Output the [x, y] coordinate of the center of the cell containing the given text.  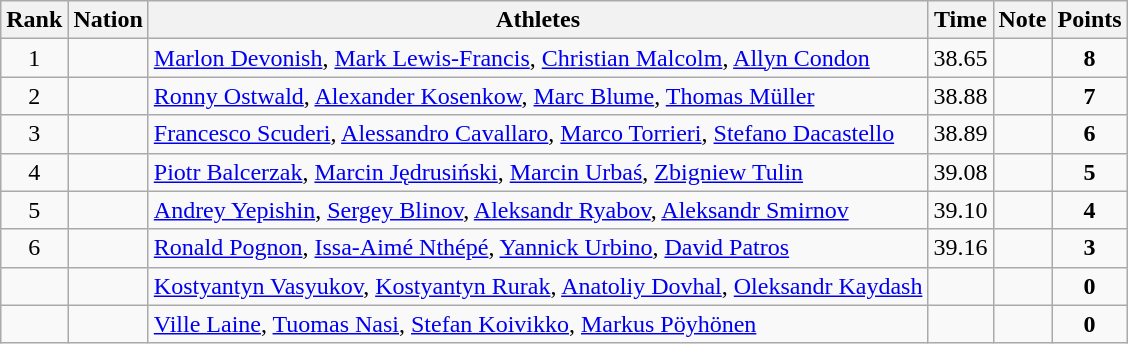
38.89 [960, 134]
Note [1022, 20]
Rank [34, 20]
Ronald Pognon, Issa-Aimé Nthépé, Yannick Urbino, David Patros [538, 248]
1 [34, 58]
39.10 [960, 210]
38.88 [960, 96]
Nation [108, 20]
8 [1090, 58]
7 [1090, 96]
Ville Laine, Tuomas Nasi, Stefan Koivikko, Markus Pöyhönen [538, 324]
2 [34, 96]
39.08 [960, 172]
Marlon Devonish, Mark Lewis-Francis, Christian Malcolm, Allyn Condon [538, 58]
Francesco Scuderi, Alessandro Cavallaro, Marco Torrieri, Stefano Dacastello [538, 134]
Ronny Ostwald, Alexander Kosenkow, Marc Blume, Thomas Müller [538, 96]
Piotr Balcerzak, Marcin Jędrusiński, Marcin Urbaś, Zbigniew Tulin [538, 172]
Points [1090, 20]
Athletes [538, 20]
Kostyantyn Vasyukov, Kostyantyn Rurak, Anatoliy Dovhal, Oleksandr Kaydash [538, 286]
38.65 [960, 58]
Time [960, 20]
39.16 [960, 248]
Andrey Yepishin, Sergey Blinov, Aleksandr Ryabov, Aleksandr Smirnov [538, 210]
